Determine the [x, y] coordinate at the center of the cell enclosing the given text.  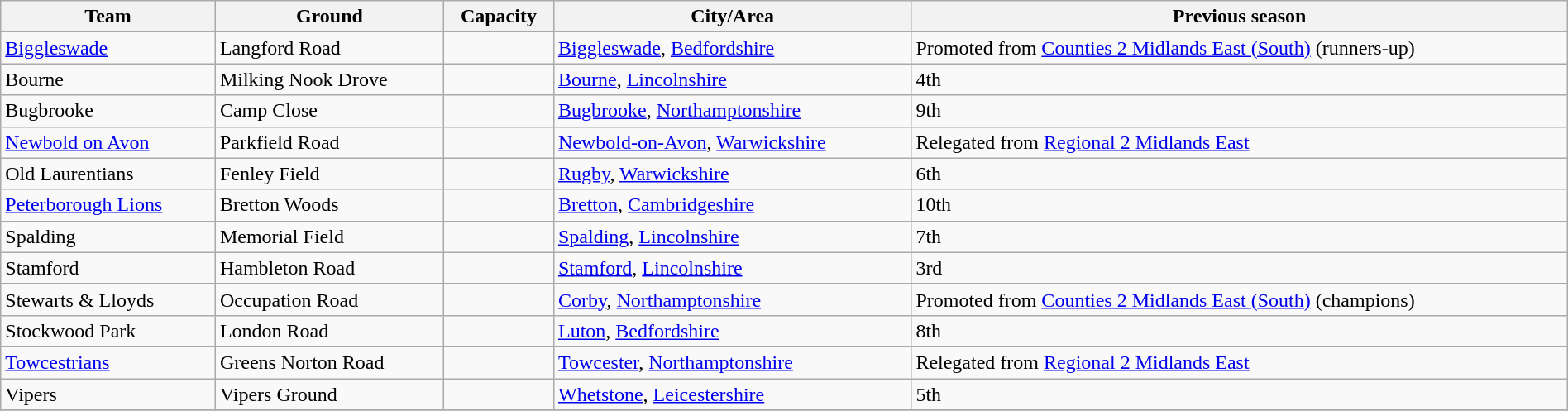
Biggleswade, Bedfordshire [732, 48]
Ground [329, 17]
Biggleswade [108, 48]
Vipers [108, 394]
8th [1239, 331]
Langford Road [329, 48]
Corby, Northamptonshire [732, 299]
Bugbrooke, Northamptonshire [732, 111]
Bretton Woods [329, 205]
Luton, Bedfordshire [732, 331]
7th [1239, 237]
Newbold on Avon [108, 142]
Bourne, Lincolnshire [732, 79]
Memorial Field [329, 237]
Previous season [1239, 17]
Capacity [498, 17]
Fenley Field [329, 174]
Parkfield Road [329, 142]
6th [1239, 174]
Rugby, Warwickshire [732, 174]
10th [1239, 205]
Milking Nook Drove [329, 79]
Spalding [108, 237]
Stockwood Park [108, 331]
Bugbrooke [108, 111]
Promoted from Counties 2 Midlands East (South) (runners-up) [1239, 48]
Hambleton Road [329, 268]
5th [1239, 394]
Stewarts & Lloyds [108, 299]
Stamford, Lincolnshire [732, 268]
Spalding, Lincolnshire [732, 237]
Whetstone, Leicestershire [732, 394]
London Road [329, 331]
4th [1239, 79]
Greens Norton Road [329, 362]
Newbold-on-Avon, Warwickshire [732, 142]
Towcester, Northamptonshire [732, 362]
Bretton, Cambridgeshire [732, 205]
Promoted from Counties 2 Midlands East (South) (champions) [1239, 299]
Bourne [108, 79]
City/Area [732, 17]
Occupation Road [329, 299]
Towcestrians [108, 362]
9th [1239, 111]
Team [108, 17]
Old Laurentians [108, 174]
3rd [1239, 268]
Stamford [108, 268]
Camp Close [329, 111]
Vipers Ground [329, 394]
Peterborough Lions [108, 205]
